For the text-containing cell, return its midpoint in (x, y) coordinate format. 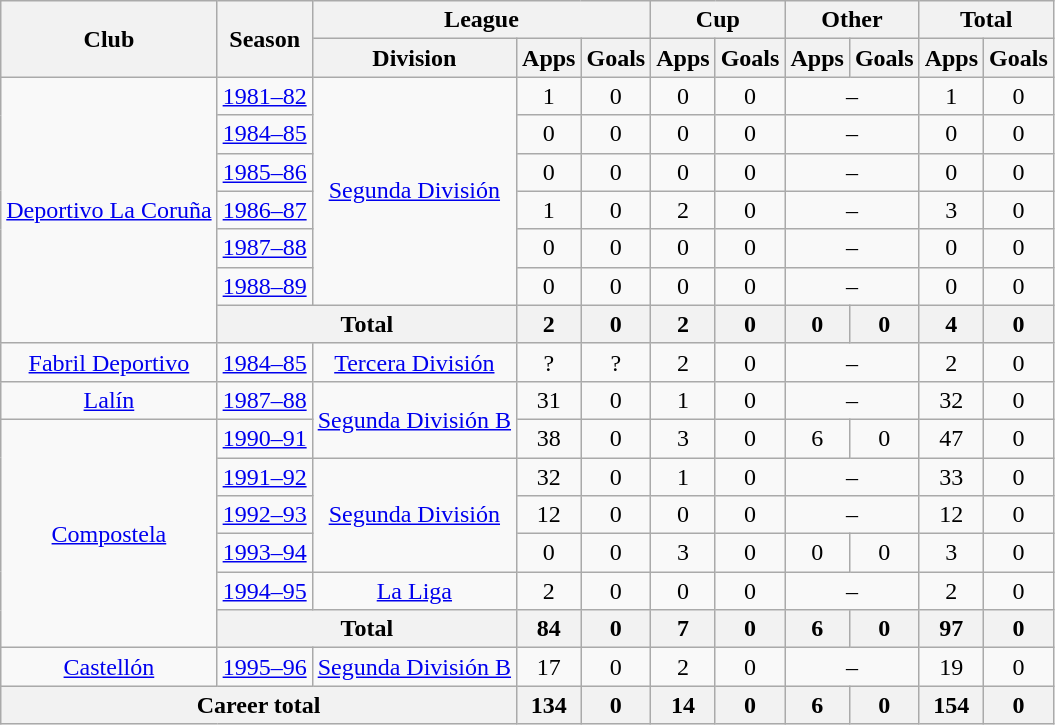
38 (549, 438)
Compostela (109, 533)
7 (683, 629)
Castellón (109, 667)
1985–86 (264, 172)
84 (549, 629)
1992–93 (264, 515)
1988–89 (264, 286)
Lalín (109, 400)
1991–92 (264, 477)
Career total (259, 705)
La Liga (414, 591)
League (482, 20)
Other (852, 20)
Division (414, 58)
134 (549, 705)
19 (951, 667)
Deportivo La Coruña (109, 210)
Season (264, 39)
1981–82 (264, 96)
1990–91 (264, 438)
97 (951, 629)
1995–96 (264, 667)
Cup (718, 20)
154 (951, 705)
47 (951, 438)
Tercera División (414, 362)
31 (549, 400)
33 (951, 477)
14 (683, 705)
1994–95 (264, 591)
Fabril Deportivo (109, 362)
Club (109, 39)
1986–87 (264, 210)
1993–94 (264, 553)
4 (951, 324)
17 (549, 667)
